For the text-containing cell, return its midpoint in (x, y) coordinate format. 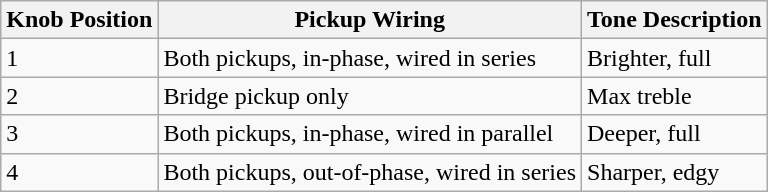
Pickup Wiring (370, 20)
4 (80, 172)
Knob Position (80, 20)
Tone Description (675, 20)
Both pickups, in-phase, wired in series (370, 58)
1 (80, 58)
Both pickups, out-of-phase, wired in series (370, 172)
Sharper, edgy (675, 172)
Both pickups, in-phase, wired in parallel (370, 134)
Bridge pickup only (370, 96)
Deeper, full (675, 134)
2 (80, 96)
3 (80, 134)
Max treble (675, 96)
Brighter, full (675, 58)
